Determine the (x, y) coordinate at the center of the cell enclosing the given text.  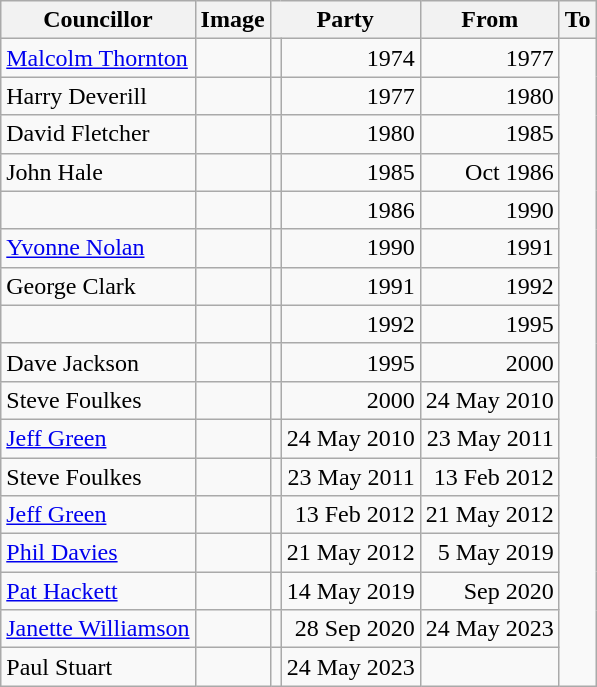
John Hale (98, 172)
From (490, 20)
Party (345, 20)
Paul Stuart (98, 667)
28 Sep 2020 (350, 629)
Image (232, 20)
George Clark (98, 286)
To (578, 20)
David Fletcher (98, 134)
Malcolm Thornton (98, 58)
Janette Williamson (98, 629)
Councillor (98, 20)
Sep 2020 (490, 591)
Dave Jackson (98, 362)
Yvonne Nolan (98, 248)
Oct 1986 (490, 172)
5 May 2019 (490, 553)
Pat Hackett (98, 591)
14 May 2019 (350, 591)
Harry Deverill (98, 96)
1986 (350, 210)
1974 (350, 58)
Phil Davies (98, 553)
